Identify which cell holds the provided text, then report its [X, Y] central coordinate. 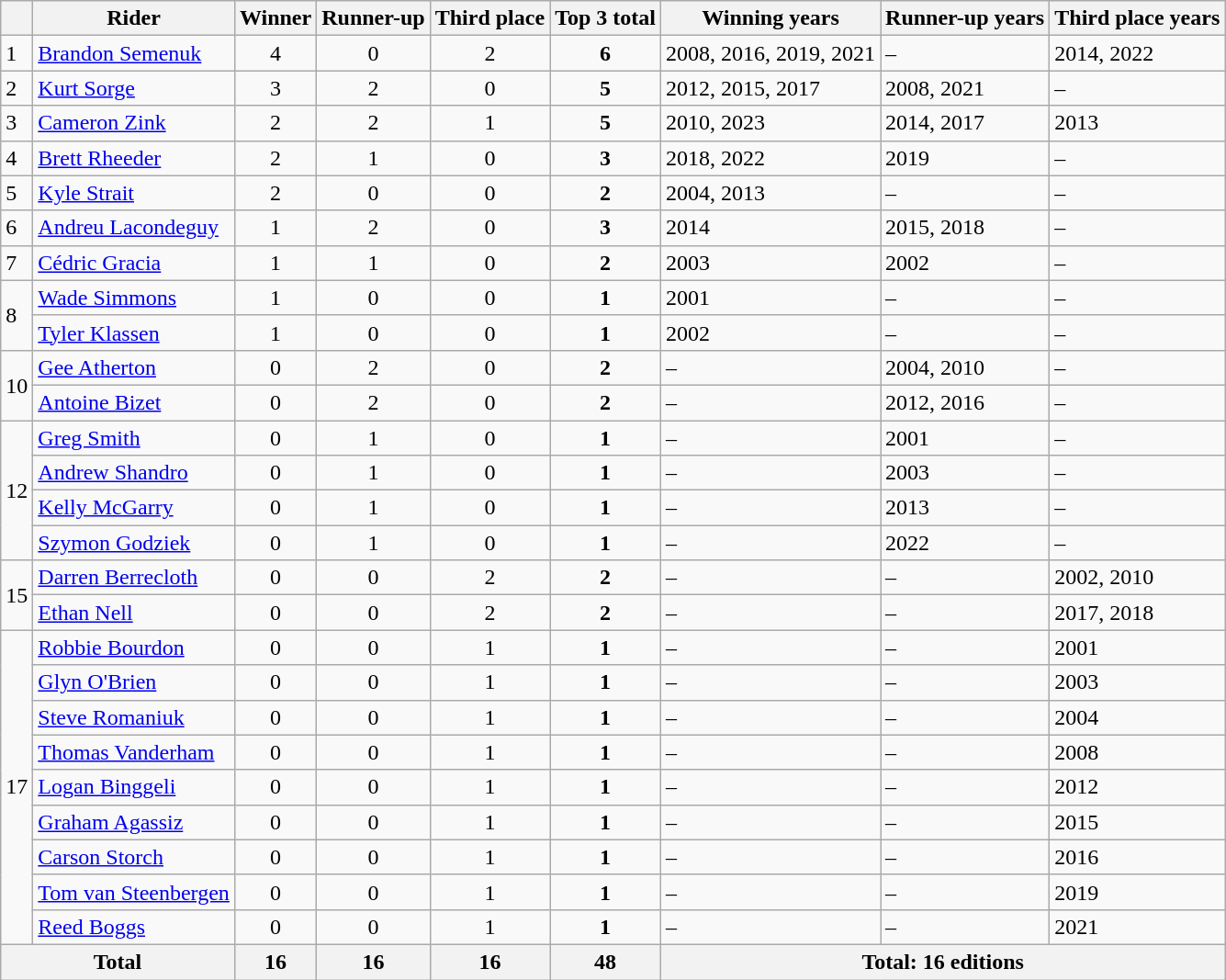
10 [17, 385]
2014, 2017 [965, 123]
Rider [134, 18]
Total: 16 editions [942, 962]
2022 [965, 543]
12 [17, 490]
Kurt Sorge [134, 88]
Graham Agassiz [134, 822]
Total [118, 962]
2010, 2023 [770, 123]
Kelly McGarry [134, 508]
Tom van Steenbergen [134, 892]
2004, 2010 [965, 367]
2015 [1137, 822]
Logan Binggeli [134, 787]
Andrew Shandro [134, 473]
Cédric Gracia [134, 263]
2012 [1137, 787]
Winning years [770, 18]
2014 [770, 228]
Brett Rheeder [134, 158]
2018, 2022 [770, 158]
Thomas Vanderham [134, 752]
7 [17, 263]
Top 3 total [606, 18]
Carson Storch [134, 857]
Third place [489, 18]
2021 [1137, 927]
2002, 2010 [1137, 578]
2016 [1137, 857]
2015, 2018 [965, 228]
2012, 2016 [965, 402]
2004, 2013 [770, 193]
Kyle Strait [134, 193]
Darren Berrecloth [134, 578]
Glyn O'Brien [134, 682]
2008, 2016, 2019, 2021 [770, 53]
15 [17, 595]
Third place years [1137, 18]
Antoine Bizet [134, 402]
Gee Atherton [134, 367]
Reed Boggs [134, 927]
Robbie Bourdon [134, 648]
2004 [1137, 717]
Ethan Nell [134, 613]
Andreu Lacondeguy [134, 228]
Brandon Semenuk [134, 53]
2014, 2022 [1137, 53]
17 [17, 788]
8 [17, 315]
Tyler Klassen [134, 332]
2008, 2021 [965, 88]
Runner-up [374, 18]
2012, 2015, 2017 [770, 88]
Steve Romaniuk [134, 717]
Greg Smith [134, 438]
2008 [1137, 752]
Szymon Godziek [134, 543]
Wade Simmons [134, 298]
Runner-up years [965, 18]
Winner [276, 18]
48 [606, 962]
Cameron Zink [134, 123]
2017, 2018 [1137, 613]
